Capture the cell that displays the provided text and extract its [X, Y] central coordinate. 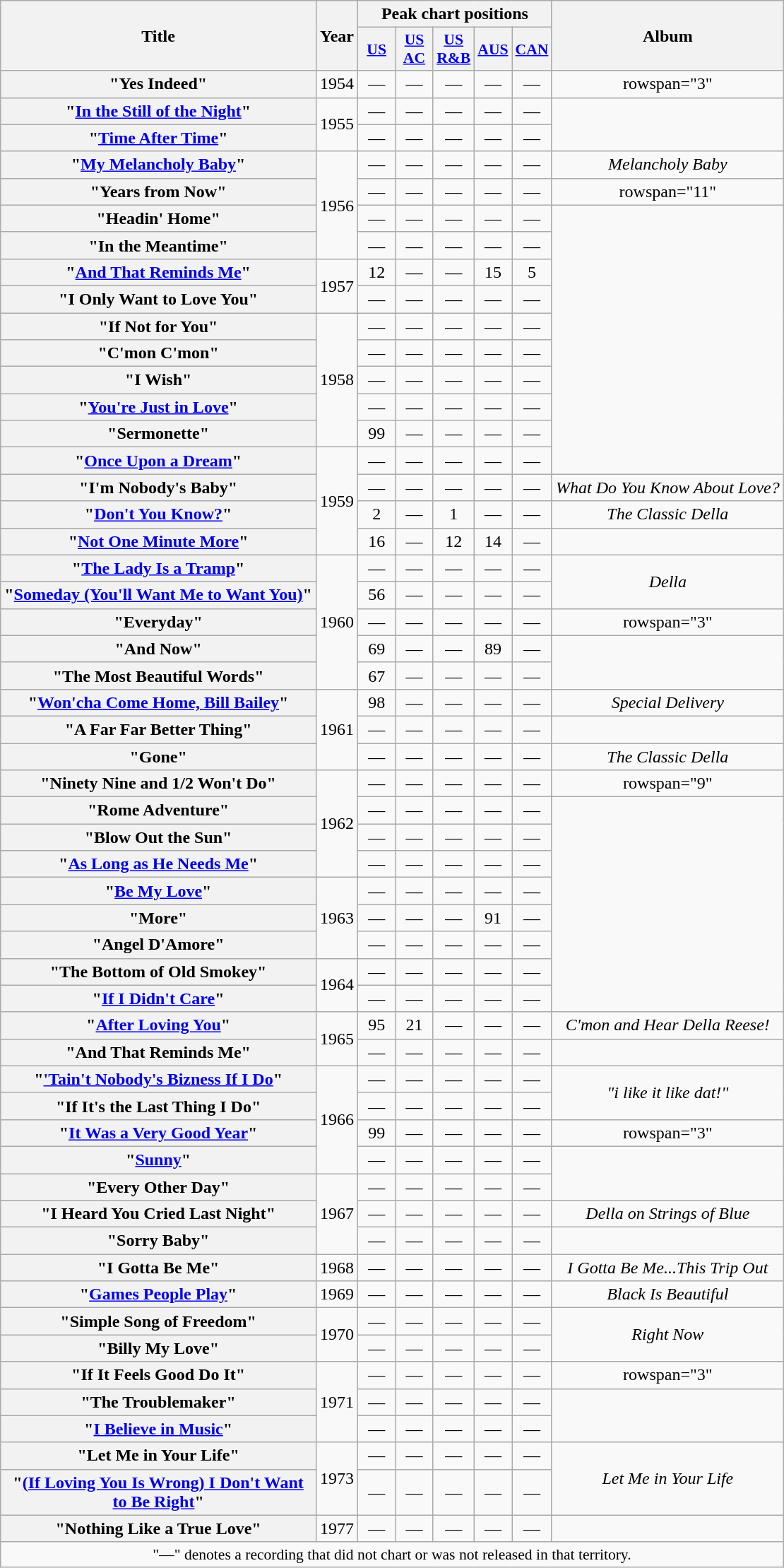
"i like it like dat!" [667, 1092]
1960 [336, 622]
"A Far Far Better Thing" [158, 729]
16 [376, 541]
"Won'cha Come Home, Bill Bailey" [158, 702]
"You're Just in Love" [158, 407]
"'Tain't Nobody's Bizness If I Do" [158, 1079]
"The Lady Is a Tramp" [158, 568]
"Sorry Baby" [158, 1241]
1958 [336, 379]
69 [376, 649]
1971 [336, 1402]
1973 [336, 1478]
Melancholy Baby [667, 165]
1957 [336, 285]
67 [376, 676]
1967 [336, 1213]
"Time After Time" [158, 138]
"Headin' Home" [158, 218]
"Someday (You'll Want Me to Want You)" [158, 595]
"I'm Nobody's Baby" [158, 488]
"In the Still of the Night" [158, 111]
"Yes Indeed" [158, 84]
"As Long as He Needs Me" [158, 864]
"Sunny" [158, 1160]
"It Was a Very Good Year" [158, 1133]
1977 [336, 1528]
1962 [336, 824]
AUS [493, 49]
I Gotta Be Me...This Trip Out [667, 1268]
"I Heard You Cried Last Night" [158, 1214]
"The Troublemaker" [158, 1402]
Year [336, 35]
CAN [533, 49]
"If Not for You" [158, 326]
"Once Upon a Dream" [158, 461]
Right Now [667, 1335]
1970 [336, 1335]
89 [493, 649]
"Everyday" [158, 622]
"The Most Beautiful Words" [158, 676]
1963 [336, 918]
2 [376, 514]
What Do You Know About Love? [667, 488]
rowspan="11" [667, 191]
"Not One Minute More" [158, 541]
"Simple Song of Freedom" [158, 1321]
Album [667, 35]
1969 [336, 1295]
1 [453, 514]
1954 [336, 84]
"After Loving You" [158, 1025]
"C'mon C'mon" [158, 353]
Let Me in Your Life [667, 1478]
"I Only Want to Love You" [158, 299]
1968 [336, 1268]
91 [493, 918]
"In the Meantime" [158, 245]
"Let Me in Your Life" [158, 1456]
15 [493, 272]
"Don't You Know?" [158, 514]
1956 [336, 205]
1964 [336, 985]
Special Delivery [667, 702]
USAC [414, 49]
"And Now" [158, 649]
"Blow Out the Sun" [158, 837]
"Gone" [158, 757]
"If It's the Last Thing I Do" [158, 1106]
1965 [336, 1039]
"Ninety Nine and 1/2 Won't Do" [158, 784]
"More" [158, 918]
Black Is Beautiful [667, 1295]
"Years from Now" [158, 191]
Title [158, 35]
"Sermonette" [158, 434]
1961 [336, 729]
"If It Feels Good Do It" [158, 1375]
98 [376, 702]
56 [376, 595]
Della [667, 582]
"Billy My Love" [158, 1348]
1955 [336, 124]
"If I Didn't Care" [158, 998]
"Games People Play" [158, 1295]
95 [376, 1025]
"I Gotta Be Me" [158, 1268]
14 [493, 541]
21 [414, 1025]
"Rome Adventure" [158, 810]
Peak chart positions [455, 14]
"The Bottom of Old Smokey" [158, 972]
"I Believe in Music" [158, 1429]
"—" denotes a recording that did not chart or was not released in that territory. [392, 1555]
C'mon and Hear Della Reese! [667, 1025]
"Every Other Day" [158, 1186]
"Be My Love" [158, 891]
"Angel D'Amore" [158, 945]
1966 [336, 1119]
1959 [336, 501]
"My Melancholy Baby" [158, 165]
"I Wish" [158, 380]
"(If Loving You Is Wrong) I Don't Wantto Be Right" [158, 1492]
USR&B [453, 49]
5 [533, 272]
US [376, 49]
"Nothing Like a True Love" [158, 1528]
Della on Strings of Blue [667, 1214]
rowspan="9" [667, 784]
